Extract the [X, Y] coordinate from the center of the cell holding the provided text.  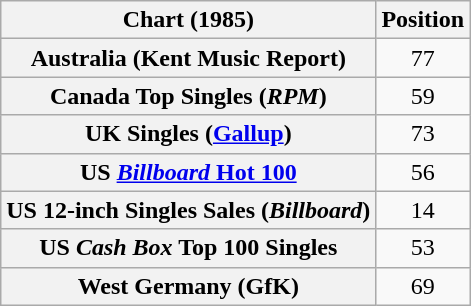
Position [423, 20]
UK Singles (Gallup) [188, 134]
14 [423, 210]
59 [423, 96]
56 [423, 172]
73 [423, 134]
Australia (Kent Music Report) [188, 58]
US Cash Box Top 100 Singles [188, 248]
Chart (1985) [188, 20]
US Billboard Hot 100 [188, 172]
69 [423, 286]
US 12-inch Singles Sales (Billboard) [188, 210]
53 [423, 248]
Canada Top Singles (RPM) [188, 96]
77 [423, 58]
West Germany (GfK) [188, 286]
